Locate the cell with the specified text and output its [X, Y] center coordinate. 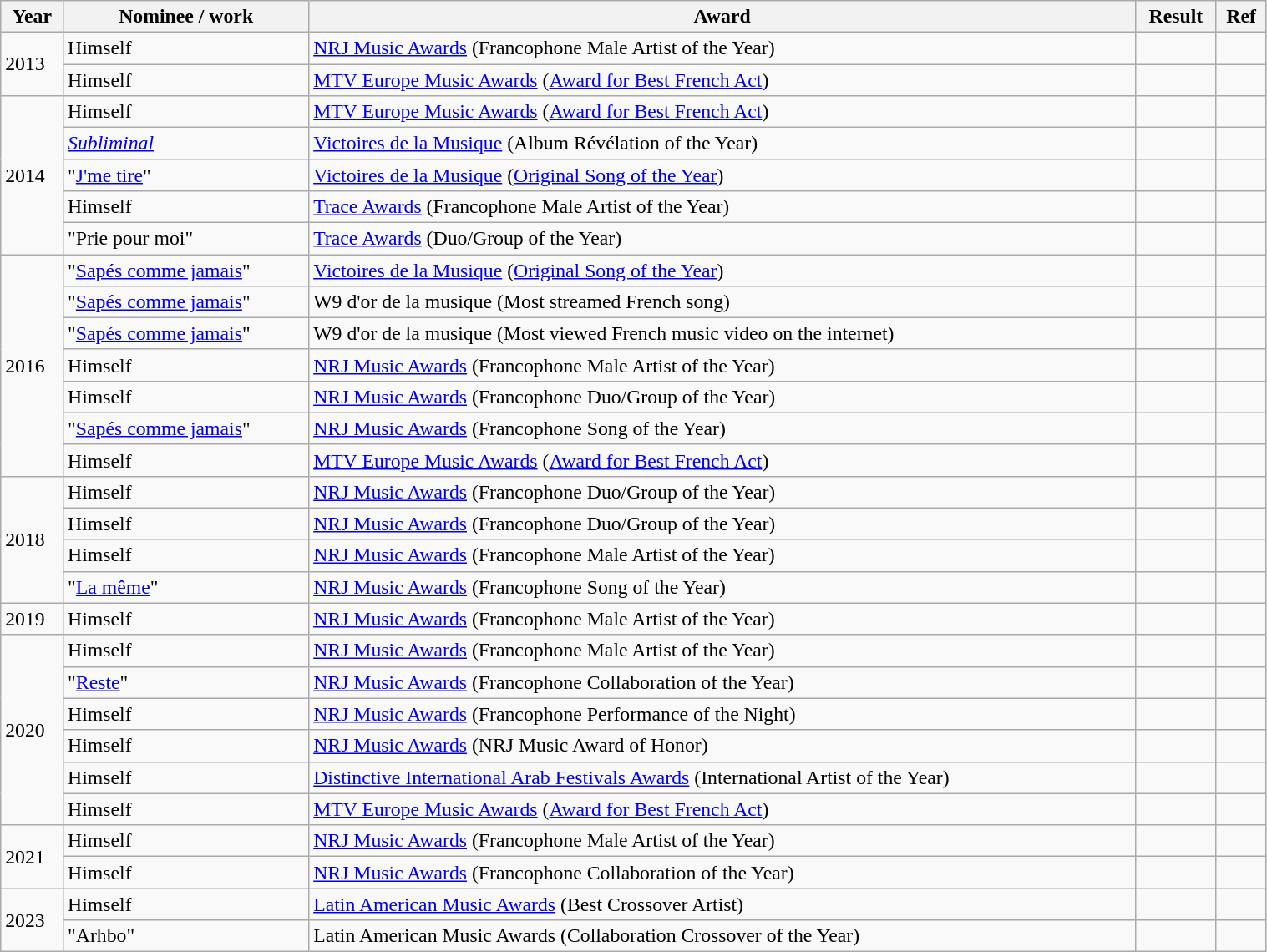
2013 [32, 64]
W9 d'or de la musique (Most viewed French music video on the internet) [722, 333]
Trace Awards (Duo/Group of the Year) [722, 238]
NRJ Music Awards (Francophone Performance of the Night) [722, 714]
Result [1176, 17]
Ref [1241, 17]
2021 [32, 857]
"Prie pour moi" [186, 238]
W9 d'or de la musique (Most streamed French song) [722, 301]
"J'me tire" [186, 175]
Victoires de la Musique (Album Révélation of the Year) [722, 143]
Award [722, 17]
Latin American Music Awards (Collaboration Crossover of the Year) [722, 936]
2018 [32, 539]
Nominee / work [186, 17]
Year [32, 17]
"Reste" [186, 682]
2016 [32, 365]
2020 [32, 730]
Latin American Music Awards (Best Crossover Artist) [722, 904]
"Arhbo" [186, 936]
"La même" [186, 587]
2023 [32, 920]
Trace Awards (Francophone Male Artist of the Year) [722, 206]
2014 [32, 175]
NRJ Music Awards (NRJ Music Award of Honor) [722, 746]
Distinctive International Arab Festivals Awards (International Artist of the Year) [722, 777]
2019 [32, 619]
Subliminal [186, 143]
